Extract the (X, Y) coordinate from the center of the cell holding the provided text.  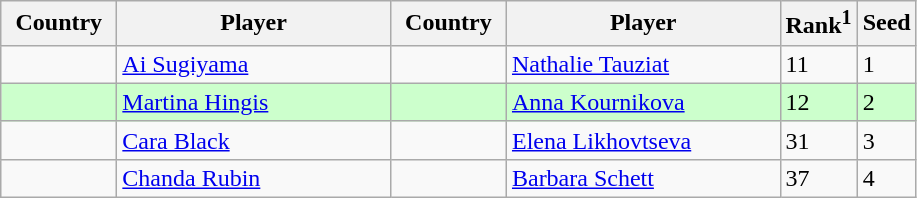
Rank1 (818, 24)
Martina Hingis (254, 102)
Cara Black (254, 140)
11 (818, 64)
Barbara Schett (643, 178)
37 (818, 178)
31 (818, 140)
Elena Likhovtseva (643, 140)
3 (886, 140)
Chanda Rubin (254, 178)
4 (886, 178)
Seed (886, 24)
Anna Kournikova (643, 102)
12 (818, 102)
2 (886, 102)
Nathalie Tauziat (643, 64)
Ai Sugiyama (254, 64)
1 (886, 64)
